Extract the [x, y] coordinate from the center of the cell holding the provided text.  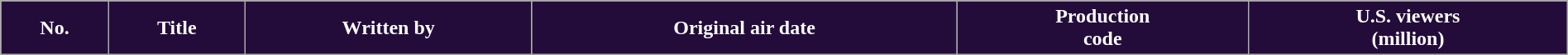
U.S. viewers(million) [1408, 28]
Productioncode [1103, 28]
No. [55, 28]
Title [177, 28]
Written by [389, 28]
Original air date [744, 28]
